Capture the cell that displays the provided text and extract its [X, Y] central coordinate. 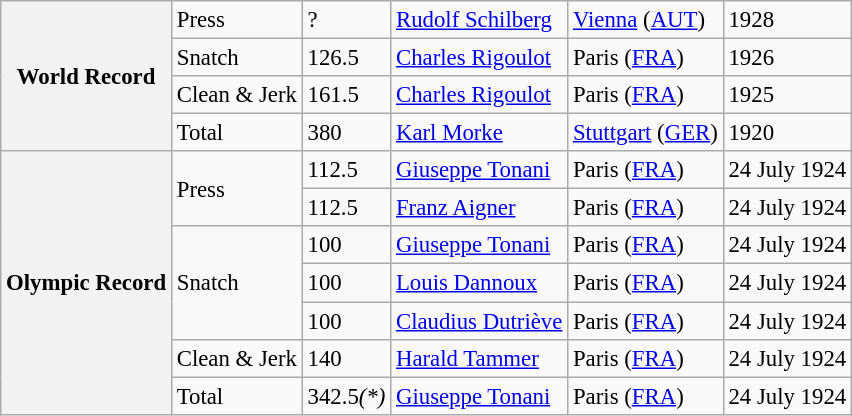
Karl Morke [480, 133]
126.5 [346, 58]
1920 [787, 133]
Rudolf Schilberg [480, 20]
Claudius Dutriève [480, 321]
1928 [787, 20]
World Record [86, 76]
Franz Aigner [480, 208]
161.5 [346, 95]
? [346, 20]
Louis Dannoux [480, 283]
140 [346, 358]
380 [346, 133]
Stuttgart (GER) [646, 133]
Vienna (AUT) [646, 20]
Harald Tammer [480, 358]
1926 [787, 58]
342.5(*) [346, 396]
1925 [787, 95]
Olympic Record [86, 282]
